Search for the cell housing the specified text and yield its (X, Y) center coordinate. 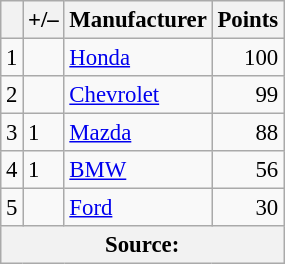
56 (248, 170)
99 (248, 95)
5 (12, 208)
100 (248, 58)
2 (12, 95)
Honda (138, 58)
3 (12, 133)
Points (248, 20)
Manufacturer (138, 20)
+/– (44, 20)
Ford (138, 208)
30 (248, 208)
Mazda (138, 133)
Chevrolet (138, 95)
BMW (138, 170)
4 (12, 170)
Source: (142, 245)
88 (248, 133)
